Pinpoint the cell where the given text exists, returning its [x, y] midpoint coordinate. 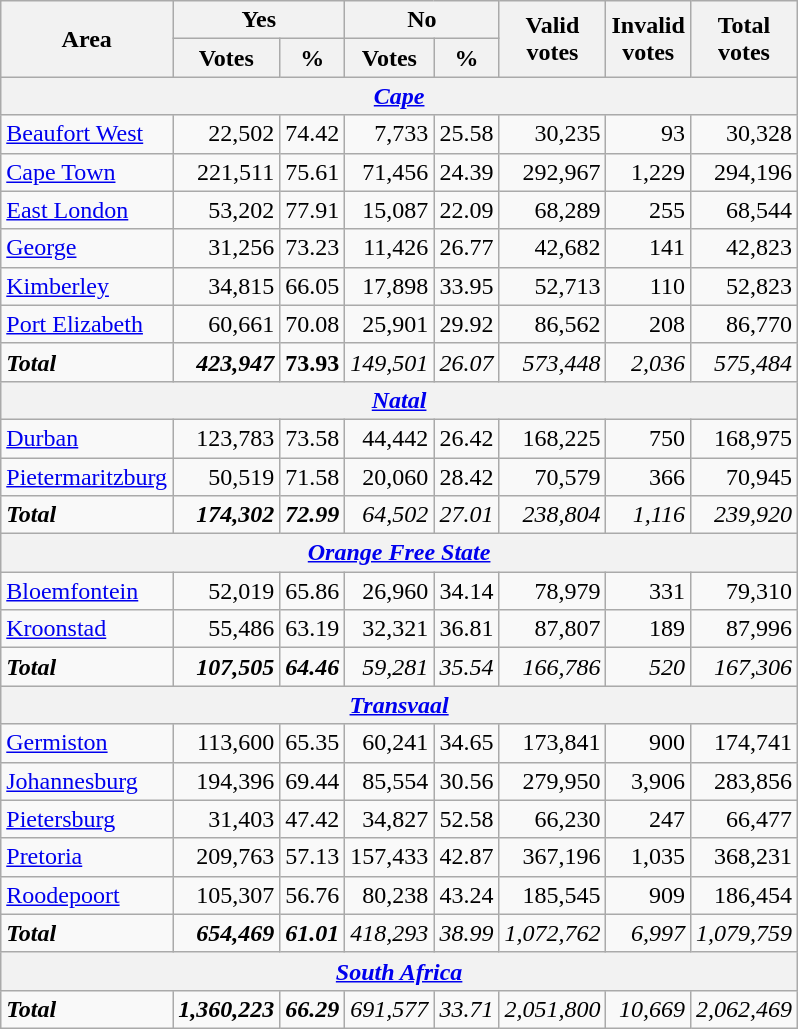
73.23 [312, 248]
33.95 [466, 286]
87,807 [552, 629]
52,019 [226, 591]
70,945 [744, 477]
11,426 [390, 248]
194,396 [226, 781]
80,238 [390, 895]
30.56 [466, 781]
68,544 [744, 210]
22.09 [466, 210]
123,783 [226, 438]
294,196 [744, 172]
86,770 [744, 324]
368,231 [744, 857]
59,281 [390, 667]
35.54 [466, 667]
31,403 [226, 819]
93 [648, 134]
Johannesburg [87, 781]
60,661 [226, 324]
34.65 [466, 743]
32,321 [390, 629]
Orange Free State [400, 553]
47.42 [312, 819]
292,967 [552, 172]
10,669 [648, 1009]
69.44 [312, 781]
1,360,223 [226, 1009]
247 [648, 819]
26,960 [390, 591]
2,051,800 [552, 1009]
331 [648, 591]
71,456 [390, 172]
279,950 [552, 781]
42.87 [466, 857]
174,741 [744, 743]
520 [648, 667]
Durban [87, 438]
66.05 [312, 286]
22,502 [226, 134]
149,501 [390, 362]
56.76 [312, 895]
64.46 [312, 667]
70,579 [552, 477]
South Africa [400, 971]
74.42 [312, 134]
110 [648, 286]
East London [87, 210]
1,079,759 [744, 933]
30,235 [552, 134]
20,060 [390, 477]
Port Elizabeth [87, 324]
64,502 [390, 515]
Invalidvotes [648, 39]
Cape [400, 96]
55,486 [226, 629]
87,996 [744, 629]
Totalvotes [744, 39]
65.86 [312, 591]
30,328 [744, 134]
43.24 [466, 895]
42,823 [744, 248]
174,302 [226, 515]
575,484 [744, 362]
68,289 [552, 210]
73.93 [312, 362]
25,901 [390, 324]
66,230 [552, 819]
173,841 [552, 743]
15,087 [390, 210]
50,519 [226, 477]
77.91 [312, 210]
Pretoria [87, 857]
42,682 [552, 248]
255 [648, 210]
26.77 [466, 248]
44,442 [390, 438]
Validvotes [552, 39]
2,036 [648, 362]
73.58 [312, 438]
7,733 [390, 134]
209,763 [226, 857]
72.99 [312, 515]
186,454 [744, 895]
No [422, 20]
Beaufort West [87, 134]
78,979 [552, 591]
6,997 [648, 933]
34.14 [466, 591]
107,505 [226, 667]
238,804 [552, 515]
53,202 [226, 210]
25.58 [466, 134]
367,196 [552, 857]
26.07 [466, 362]
70.08 [312, 324]
221,511 [226, 172]
79,310 [744, 591]
75.61 [312, 172]
3,906 [648, 781]
George [87, 248]
900 [648, 743]
166,786 [552, 667]
31,256 [226, 248]
85,554 [390, 781]
66,477 [744, 819]
1,072,762 [552, 933]
24.39 [466, 172]
52,713 [552, 286]
65.35 [312, 743]
185,545 [552, 895]
Roodepoort [87, 895]
Cape Town [87, 172]
29.92 [466, 324]
60,241 [390, 743]
691,577 [390, 1009]
Kroonstad [87, 629]
28.42 [466, 477]
909 [648, 895]
423,947 [226, 362]
168,225 [552, 438]
27.01 [466, 515]
71.58 [312, 477]
26.42 [466, 438]
17,898 [390, 286]
36.81 [466, 629]
66.29 [312, 1009]
113,600 [226, 743]
168,975 [744, 438]
239,920 [744, 515]
33.71 [466, 1009]
105,307 [226, 895]
34,827 [390, 819]
1,116 [648, 515]
167,306 [744, 667]
63.19 [312, 629]
Pietersburg [87, 819]
Yes [259, 20]
654,469 [226, 933]
52,823 [744, 286]
Pietermaritzburg [87, 477]
Bloemfontein [87, 591]
Natal [400, 400]
366 [648, 477]
141 [648, 248]
86,562 [552, 324]
52.58 [466, 819]
157,433 [390, 857]
57.13 [312, 857]
Transvaal [400, 705]
34,815 [226, 286]
Area [87, 39]
1,229 [648, 172]
38.99 [466, 933]
208 [648, 324]
61.01 [312, 933]
Germiston [87, 743]
Kimberley [87, 286]
283,856 [744, 781]
573,448 [552, 362]
750 [648, 438]
418,293 [390, 933]
2,062,469 [744, 1009]
189 [648, 629]
1,035 [648, 857]
